Find where the given text appears and provide that cell's center as [x, y] coordinate. 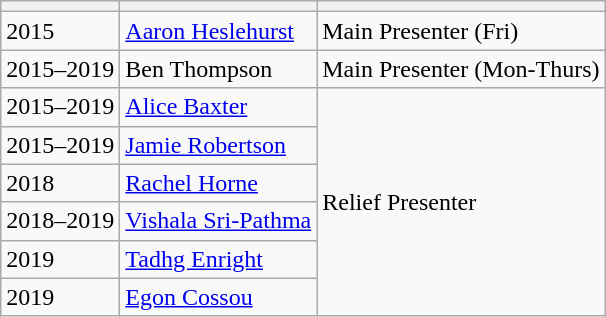
2018–2019 [60, 221]
Ben Thompson [218, 69]
2018 [60, 183]
Jamie Robertson [218, 145]
Rachel Horne [218, 183]
2015 [60, 31]
Vishala Sri-Pathma [218, 221]
Main Presenter (Fri) [461, 31]
Alice Baxter [218, 107]
Egon Cossou [218, 297]
Main Presenter (Mon-Thurs) [461, 69]
Aaron Heslehurst [218, 31]
Relief Presenter [461, 202]
Tadhg Enright [218, 259]
